Return the [X, Y] coordinate for the center point of the cell that contains the specified text.  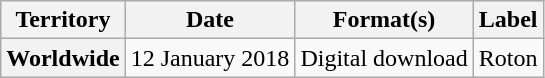
Territory [63, 20]
Digital download [384, 58]
Date [210, 20]
Label [508, 20]
12 January 2018 [210, 58]
Worldwide [63, 58]
Format(s) [384, 20]
Roton [508, 58]
